Output the [x, y] coordinate of the center of the cell containing the given text.  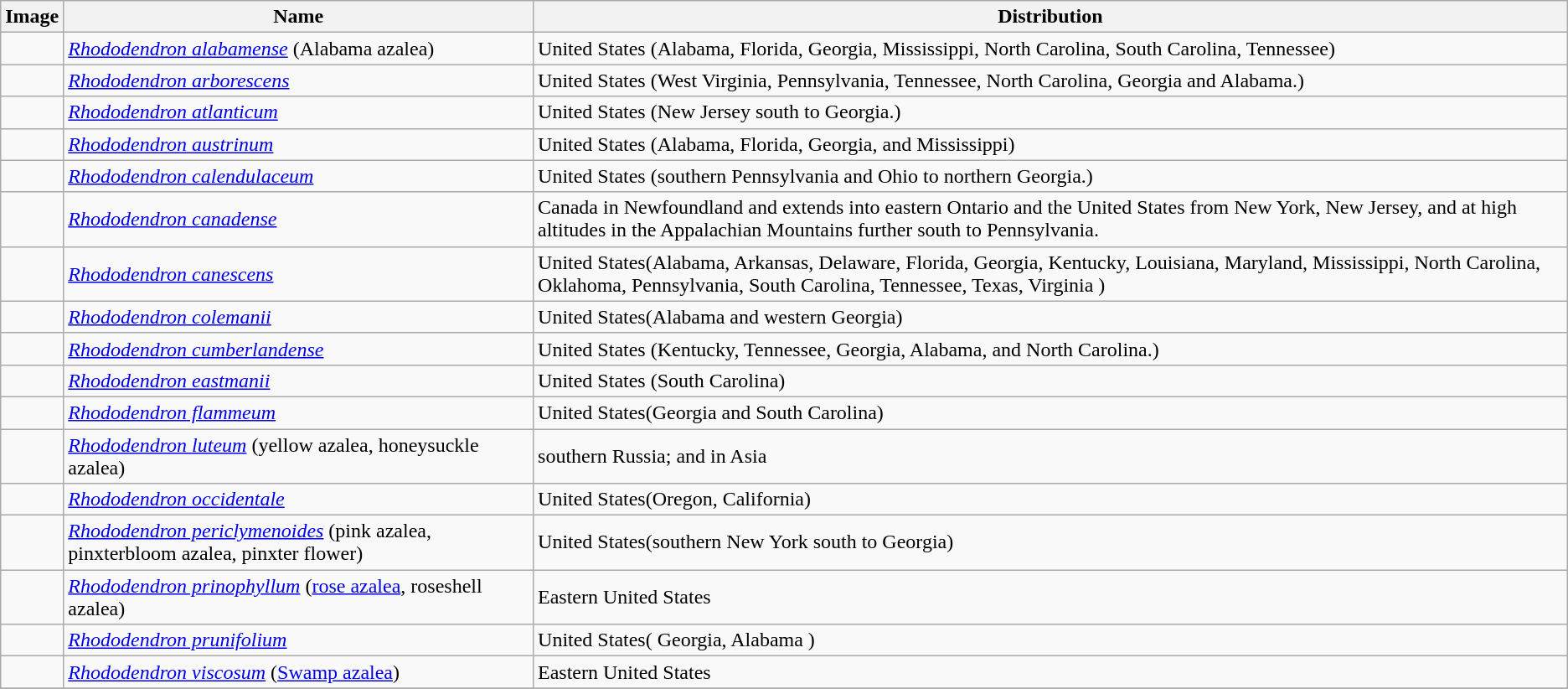
Image [32, 17]
United States(Oregon, California) [1050, 500]
Rhododendron luteum (yellow azalea, honeysuckle azalea) [298, 456]
Rhododendron prunifolium [298, 640]
United States( Georgia, Alabama ) [1050, 640]
United States (Alabama, Florida, Georgia, and Mississippi) [1050, 144]
United States (Kentucky, Tennessee, Georgia, Alabama, and North Carolina.) [1050, 349]
Rhododendron prinophyllum (rose azalea, roseshell azalea) [298, 597]
Rhododendron periclymenoides (pink azalea, pinxterbloom azalea, pinxter flower) [298, 543]
Rhododendron calendulaceum [298, 176]
Rhododendron occidentale [298, 500]
United States (South Carolina) [1050, 381]
Rhododendron cumberlandense [298, 349]
Rhododendron viscosum (Swamp azalea) [298, 672]
southern Russia; and in Asia [1050, 456]
Rhododendron austrinum [298, 144]
Rhododendron atlanticum [298, 112]
Rhododendron eastmanii [298, 381]
Rhododendron alabamense (Alabama azalea) [298, 49]
United States(Alabama and western Georgia) [1050, 317]
Rhododendron canescens [298, 273]
United States(Georgia and South Carolina) [1050, 412]
Rhododendron arborescens [298, 80]
Rhododendron colemanii [298, 317]
Name [298, 17]
United States (Alabama, Florida, Georgia, Mississippi, North Carolina, South Carolina, Tennessee) [1050, 49]
United States (West Virginia, Pennsylvania, Tennessee, North Carolina, Georgia and Alabama.) [1050, 80]
Rhododendron flammeum [298, 412]
United States (southern Pennsylvania and Ohio to northern Georgia.) [1050, 176]
United States(southern New York south to Georgia) [1050, 543]
Distribution [1050, 17]
United States (New Jersey south to Georgia.) [1050, 112]
Rhododendron canadense [298, 220]
